Capture the cell that displays the provided text and extract its [X, Y] central coordinate. 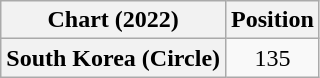
Position [273, 20]
135 [273, 58]
South Korea (Circle) [114, 58]
Chart (2022) [114, 20]
